Detect which cell encompasses the target text, then output its [X, Y] center coordinate. 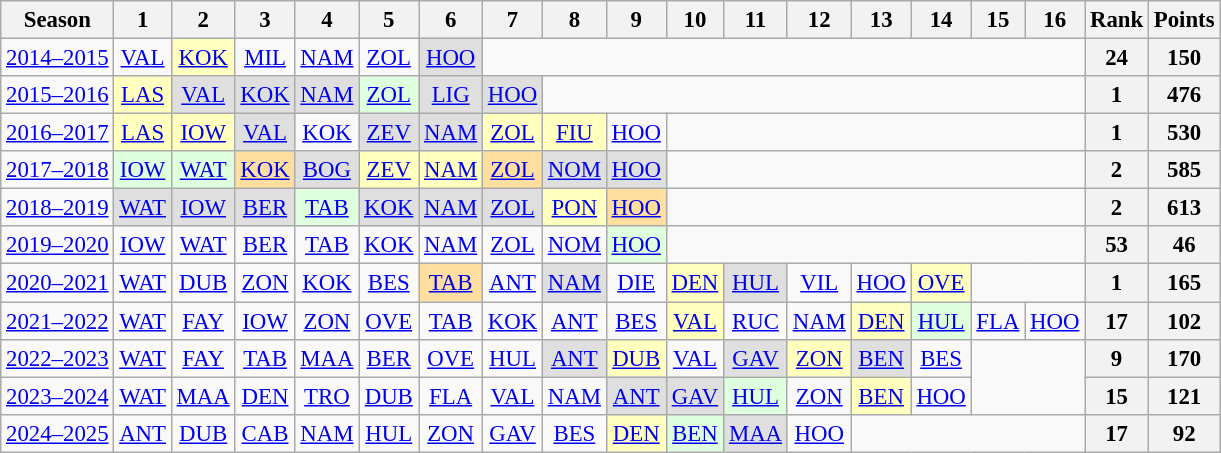
613 [1184, 208]
2014–2015 [58, 58]
2023–2024 [58, 396]
Season [58, 20]
Rank [1117, 20]
150 [1184, 58]
4 [327, 20]
LIG [451, 95]
12 [819, 20]
2015–2016 [58, 95]
170 [1184, 358]
13 [881, 20]
2017–2018 [58, 170]
BOG [327, 170]
530 [1184, 133]
TRO [327, 396]
121 [1184, 396]
7 [513, 20]
2022–2023 [58, 358]
16 [1055, 20]
2024–2025 [58, 433]
102 [1184, 321]
2019–2020 [58, 245]
24 [1117, 58]
8 [574, 20]
11 [756, 20]
2021–2022 [58, 321]
2018–2019 [58, 208]
2020–2021 [58, 283]
PON [574, 208]
2016–2017 [58, 133]
6 [451, 20]
RUC [756, 321]
585 [1184, 170]
FIU [574, 133]
476 [1184, 95]
92 [1184, 433]
14 [941, 20]
53 [1117, 245]
DIE [636, 283]
46 [1184, 245]
10 [694, 20]
CAB [265, 433]
MIL [265, 58]
165 [1184, 283]
VIL [819, 283]
Points [1184, 20]
3 [265, 20]
5 [389, 20]
